Detect which cell encompasses the target text, then output its (x, y) center coordinate. 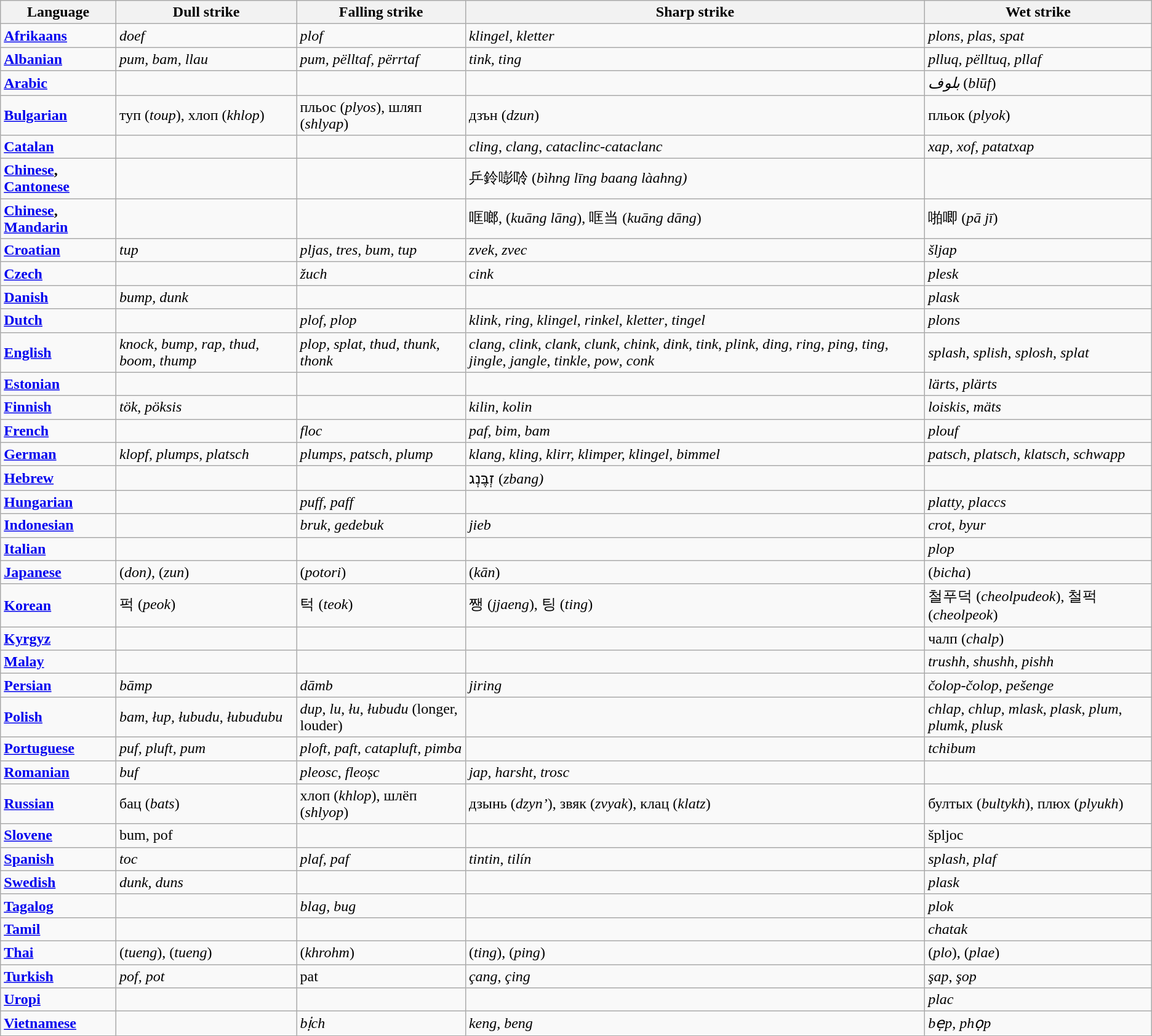
철푸덕 (cheolpudeok), 철퍽 (cheolpeok) (1039, 605)
loiskis, mäts (1039, 407)
Dull strike (206, 12)
(ting), (ping) (695, 952)
jap, harsht, trosc (695, 772)
plof, plop (381, 321)
(kān) (695, 572)
Language (58, 12)
(plo), (plae) (1039, 952)
German (58, 454)
tup (206, 250)
хлоп (khlop), шлёп (shlyop) (381, 803)
чалп (chalp) (1039, 639)
Thai (58, 952)
Chinese, Mandarin (58, 219)
pleosc, fleoșc (381, 772)
Spanish (58, 859)
clang, clink, clank, clunk, chink, dink, tink, plink, ding, ring, ping, ting, jingle, jangle, tinkle, pow, conk (695, 352)
Hebrew (58, 478)
zvek, zvec (695, 250)
Dutch (58, 321)
(tueng), (tueng) (206, 952)
bam, łup, łubudu, łubudubu (206, 717)
(potori) (381, 572)
klink, ring, klingel, rinkel, kletter, tingel (695, 321)
Falling strike (381, 12)
knock, bump, rap, thud, boom, thump (206, 352)
Malay (58, 662)
žuch (381, 274)
туп (toup), хлоп (khlop) (206, 114)
plof (381, 36)
tintin, tilín (695, 859)
pof, pot (206, 976)
blag, bug (381, 906)
дзынь (dzyn’), звяк (zvyak), клац (klatz) (695, 803)
بلوف (blūf) (1039, 83)
splash, plaf (1039, 859)
jiring (695, 685)
patsch, platsch, klatsch, schwapp (1039, 454)
Romanian (58, 772)
Vietnamese (58, 1024)
Estonian (58, 384)
çang, çing (695, 976)
paf, bim, bam (695, 431)
Uropi (58, 1000)
plac (1039, 1000)
plons, plas, spat (1039, 36)
klingel, kletter (695, 36)
Afrikaans (58, 36)
crot, byur (1039, 525)
Wet strike (1039, 12)
Persian (58, 685)
toc (206, 859)
pljas, tres, bum, tup (381, 250)
Turkish (58, 976)
זְבֶּנְג (zbang) (695, 478)
퍽 (peok) (206, 605)
ploft, paft, catapluft, pimba (381, 749)
bẹp, phọp (1039, 1024)
dup, lu, łu, łubudu (longer, louder) (381, 717)
splash, splish, splosh, splat (1039, 352)
啪唧 (pā jī) (1039, 219)
doef (206, 36)
пльок (plyok) (1039, 114)
plumps, patsch, plump (381, 454)
Italian (58, 549)
Arabic (58, 83)
Japanese (58, 572)
čolop-čolop, pešenge (1039, 685)
plop, splat, thud, thunk, thonk (381, 352)
(khrohm) (381, 952)
쨍 (jjaeng), 팅 (ting) (695, 605)
Slovene (58, 835)
šljap (1039, 250)
Russian (58, 803)
plaf, paf (381, 859)
Tagalog (58, 906)
trushh, shushh, pishh (1039, 662)
plop (1039, 549)
Czech (58, 274)
puff, paff (381, 502)
chatak (1039, 929)
Bulgarian (58, 114)
(don), (zun) (206, 572)
Catalan (58, 147)
plouf (1039, 431)
kilin, kolin (695, 407)
bump, dunk (206, 297)
Indonesian (58, 525)
дзън (dzun) (695, 114)
бултых (bultykh), плюх (plyukh) (1039, 803)
Danish (58, 297)
English (58, 352)
plons (1039, 321)
chlap, chlup, mlask, plask, plum, plumk, plusk (1039, 717)
Chinese, Cantonese (58, 178)
plesk (1039, 274)
bum, pof (206, 835)
哐啷, (kuāng lāng), 哐当 (kuāng dāng) (695, 219)
бац (bats) (206, 803)
špljoc (1039, 835)
tchibum (1039, 749)
buf (206, 772)
French (58, 431)
jieb (695, 525)
pum, bam, llau (206, 59)
tink, ting (695, 59)
floc (381, 431)
턱 (teok) (381, 605)
plok (1039, 906)
乒鈴嘭唥 (bìhng līng baang làahng) (695, 178)
plluq, pëlltuq, pllaf (1039, 59)
Finnish (58, 407)
lärts, plärts (1039, 384)
pat (381, 976)
Croatian (58, 250)
Swedish (58, 882)
Hungarian (58, 502)
puf, pluft, pum (206, 749)
bāmp (206, 685)
Sharp strike (695, 12)
platty, placcs (1039, 502)
klopf, plumps, platsch (206, 454)
Albanian (58, 59)
pum, pëlltaf, përrtaf (381, 59)
cling, clang, cataclinc-cataclanc (695, 147)
keng, beng (695, 1024)
xap, xof, patatxap (1039, 147)
tök, pöksis (206, 407)
(bicha) (1039, 572)
Polish (58, 717)
klang, kling, klirr, klimper, klingel, bimmel (695, 454)
Tamil (58, 929)
пльос (plyos), шляп (shlyap) (381, 114)
Korean (58, 605)
Kyrgyz (58, 639)
bruk, gedebuk (381, 525)
dāmb (381, 685)
cink (695, 274)
dunk, duns (206, 882)
Portuguese (58, 749)
bịch (381, 1024)
şap, şop (1039, 976)
